For the text-containing cell, return its midpoint in (X, Y) coordinate format. 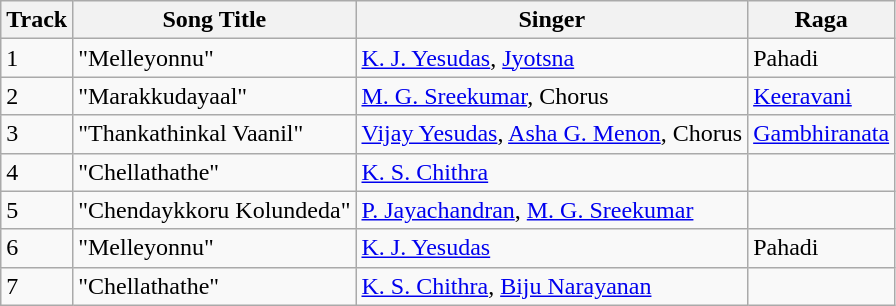
1 (37, 58)
Vijay Yesudas, Asha G. Menon, Chorus (552, 134)
5 (37, 210)
Track (37, 20)
"Thankathinkal Vaanil" (214, 134)
P. Jayachandran, M. G. Sreekumar (552, 210)
Keeravani (822, 96)
2 (37, 96)
7 (37, 286)
Raga (822, 20)
Gambhiranata (822, 134)
K. S. Chithra, Biju Narayanan (552, 286)
K. J. Yesudas, Jyotsna (552, 58)
M. G. Sreekumar, Chorus (552, 96)
Song Title (214, 20)
K. S. Chithra (552, 172)
6 (37, 248)
"Marakkudayaal" (214, 96)
"Chendaykkoru Kolundeda" (214, 210)
3 (37, 134)
K. J. Yesudas (552, 248)
4 (37, 172)
Singer (552, 20)
